Extract the [X, Y] coordinate from the center of the cell holding the provided text.  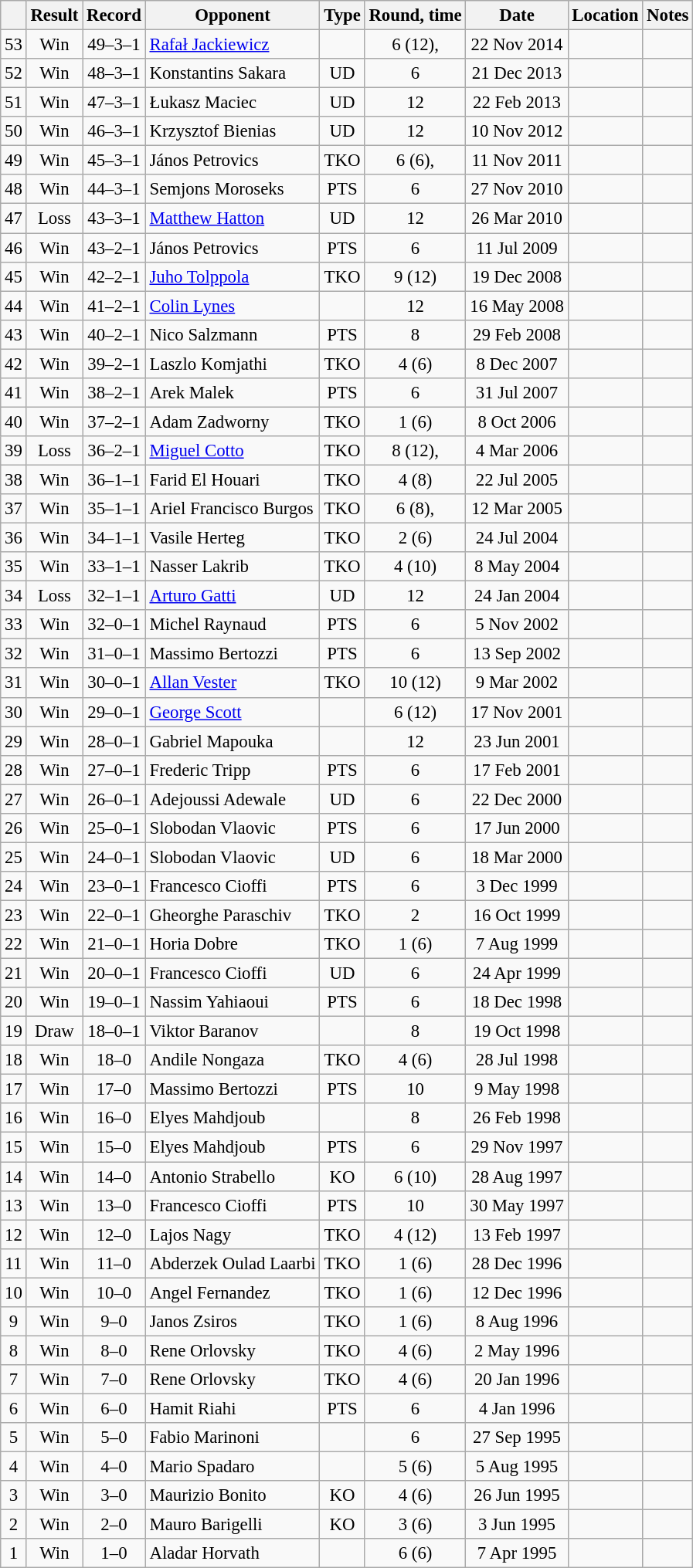
Fabio Marinoni [233, 1438]
17 Nov 2001 [517, 712]
5 Nov 2002 [517, 625]
41–2–1 [114, 306]
6–0 [114, 1408]
8 Aug 1996 [517, 1322]
28–0–1 [114, 741]
2 May 1996 [517, 1350]
52 [14, 73]
3 [14, 1495]
Łukasz Maciec [233, 103]
13 Sep 2002 [517, 654]
23 Jun 2001 [517, 741]
Ariel Francisco Burgos [233, 509]
Angel Fernandez [233, 1292]
19 Oct 1998 [517, 1031]
26 Mar 2010 [517, 218]
17 [14, 1089]
5 (6) [416, 1467]
34–1–1 [114, 538]
Aladar Horvath [233, 1553]
11 [14, 1263]
40–2–1 [114, 334]
6 (8), [416, 509]
Horia Dobre [233, 944]
23–0–1 [114, 886]
35 [14, 567]
Maurizio Bonito [233, 1495]
24 [14, 886]
15–0 [114, 1147]
43 [14, 334]
24–0–1 [114, 857]
Location [606, 15]
18–0–1 [114, 1031]
46 [14, 248]
13 [14, 1205]
45 [14, 276]
7 [14, 1380]
Notes [668, 15]
Antonio Strabello [233, 1177]
Krzysztof Bienias [233, 131]
44 [14, 306]
27 Sep 1995 [517, 1438]
21–0–1 [114, 944]
23 [14, 915]
16 [14, 1119]
27–0–1 [114, 770]
31 [14, 683]
28 Dec 1996 [517, 1263]
Michel Raynaud [233, 625]
4–0 [114, 1467]
51 [14, 103]
George Scott [233, 712]
22–0–1 [114, 915]
Colin Lynes [233, 306]
37–2–1 [114, 422]
24 Jan 2004 [517, 596]
9 [14, 1322]
17–0 [114, 1089]
30 May 1997 [517, 1205]
28 Jul 1998 [517, 1060]
33–1–1 [114, 567]
39 [14, 451]
9 Mar 2002 [517, 683]
20 Jan 1996 [517, 1380]
Arturo Gatti [233, 596]
49–3–1 [114, 45]
3 Jun 1995 [517, 1525]
3 Dec 1999 [517, 886]
8–0 [114, 1350]
19 Dec 2008 [517, 276]
21 Dec 2013 [517, 73]
14–0 [114, 1177]
Miguel Cotto [233, 451]
1–0 [114, 1553]
11 Jul 2009 [517, 248]
Opponent [233, 15]
9 (12) [416, 276]
2–0 [114, 1525]
7 Apr 1995 [517, 1553]
43–3–1 [114, 218]
11–0 [114, 1263]
16–0 [114, 1119]
26 Jun 1995 [517, 1495]
13–0 [114, 1205]
27 [14, 799]
8 May 2004 [517, 567]
12 Mar 2005 [517, 509]
32–0–1 [114, 625]
3–0 [114, 1495]
27 Nov 2010 [517, 189]
Record [114, 15]
24 Jul 2004 [517, 538]
Allan Vester [233, 683]
7–0 [114, 1380]
44–3–1 [114, 189]
5 [14, 1438]
30–0–1 [114, 683]
45–3–1 [114, 161]
48–3–1 [114, 73]
35–1–1 [114, 509]
30 [14, 712]
42–2–1 [114, 276]
6 (10) [416, 1177]
16 Oct 1999 [517, 915]
53 [14, 45]
24 Apr 1999 [517, 974]
36–1–1 [114, 479]
33 [14, 625]
Round, time [416, 15]
19 [14, 1031]
1 [14, 1553]
Draw [54, 1031]
14 [14, 1177]
2 (6) [416, 538]
18 Mar 2000 [517, 857]
29–0–1 [114, 712]
18–0 [114, 1060]
21 [14, 974]
Hamit Riahi [233, 1408]
Farid El Houari [233, 479]
5 Aug 1995 [517, 1467]
3 (6) [416, 1525]
Andile Nongaza [233, 1060]
12–0 [114, 1234]
Nassim Yahiaoui [233, 1002]
46–3–1 [114, 131]
43–2–1 [114, 248]
31 Jul 2007 [517, 393]
Gheorghe Paraschiv [233, 915]
12 Dec 1996 [517, 1292]
41 [14, 393]
36 [14, 538]
40 [14, 422]
Type [342, 15]
26 [14, 828]
26 Feb 1998 [517, 1119]
Viktor Baranov [233, 1031]
50 [14, 131]
8 (12), [416, 451]
17 Jun 2000 [517, 828]
6 (12) [416, 712]
6 (12), [416, 45]
22 Feb 2013 [517, 103]
38 [14, 479]
29 Feb 2008 [517, 334]
4 Mar 2006 [517, 451]
42 [14, 364]
7 Aug 1999 [517, 944]
Result [54, 15]
Matthew Hatton [233, 218]
36–2–1 [114, 451]
25 [14, 857]
4 (8) [416, 479]
34 [14, 596]
22 Nov 2014 [517, 45]
22 Dec 2000 [517, 799]
Adejoussi Adewale [233, 799]
29 [14, 741]
47 [14, 218]
37 [14, 509]
Mario Spadaro [233, 1467]
15 [14, 1147]
25–0–1 [114, 828]
16 May 2008 [517, 306]
49 [14, 161]
Vasile Herteg [233, 538]
39–2–1 [114, 364]
10 (12) [416, 683]
22 Jul 2005 [517, 479]
11 Nov 2011 [517, 161]
8 Dec 2007 [517, 364]
20–0–1 [114, 974]
10 Nov 2012 [517, 131]
17 Feb 2001 [517, 770]
Rafał Jackiewicz [233, 45]
Konstantins Sakara [233, 73]
13 Feb 1997 [517, 1234]
38–2–1 [114, 393]
29 Nov 1997 [517, 1147]
Juho Tolppola [233, 276]
4 (12) [416, 1234]
32–1–1 [114, 596]
6 (6) [416, 1553]
28 [14, 770]
4 [14, 1467]
10–0 [114, 1292]
Frederic Tripp [233, 770]
31–0–1 [114, 654]
19–0–1 [114, 1002]
Semjons Moroseks [233, 189]
Date [517, 15]
Nico Salzmann [233, 334]
6 (6), [416, 161]
8 Oct 2006 [517, 422]
Lajos Nagy [233, 1234]
48 [14, 189]
9 May 1998 [517, 1089]
5–0 [114, 1438]
47–3–1 [114, 103]
Abderzek Oulad Laarbi [233, 1263]
Janos Zsiros [233, 1322]
Adam Zadworny [233, 422]
22 [14, 944]
28 Aug 1997 [517, 1177]
Gabriel Mapouka [233, 741]
4 Jan 1996 [517, 1408]
9–0 [114, 1322]
18 Dec 1998 [517, 1002]
32 [14, 654]
18 [14, 1060]
Nasser Lakrib [233, 567]
4 (10) [416, 567]
Laszlo Komjathi [233, 364]
26–0–1 [114, 799]
20 [14, 1002]
Arek Malek [233, 393]
Mauro Barigelli [233, 1525]
